Detect which cell encompasses the target text, then output its (x, y) center coordinate. 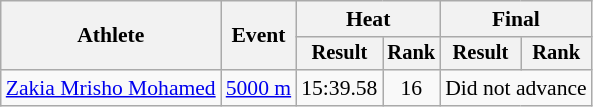
Zakia Mrisho Mohamed (111, 88)
Heat (368, 19)
Event (258, 36)
15:39.58 (339, 88)
Athlete (111, 36)
Did not advance (516, 88)
16 (411, 88)
Final (516, 19)
5000 m (258, 88)
